Extract the (x, y) coordinate from the center of the cell holding the provided text.  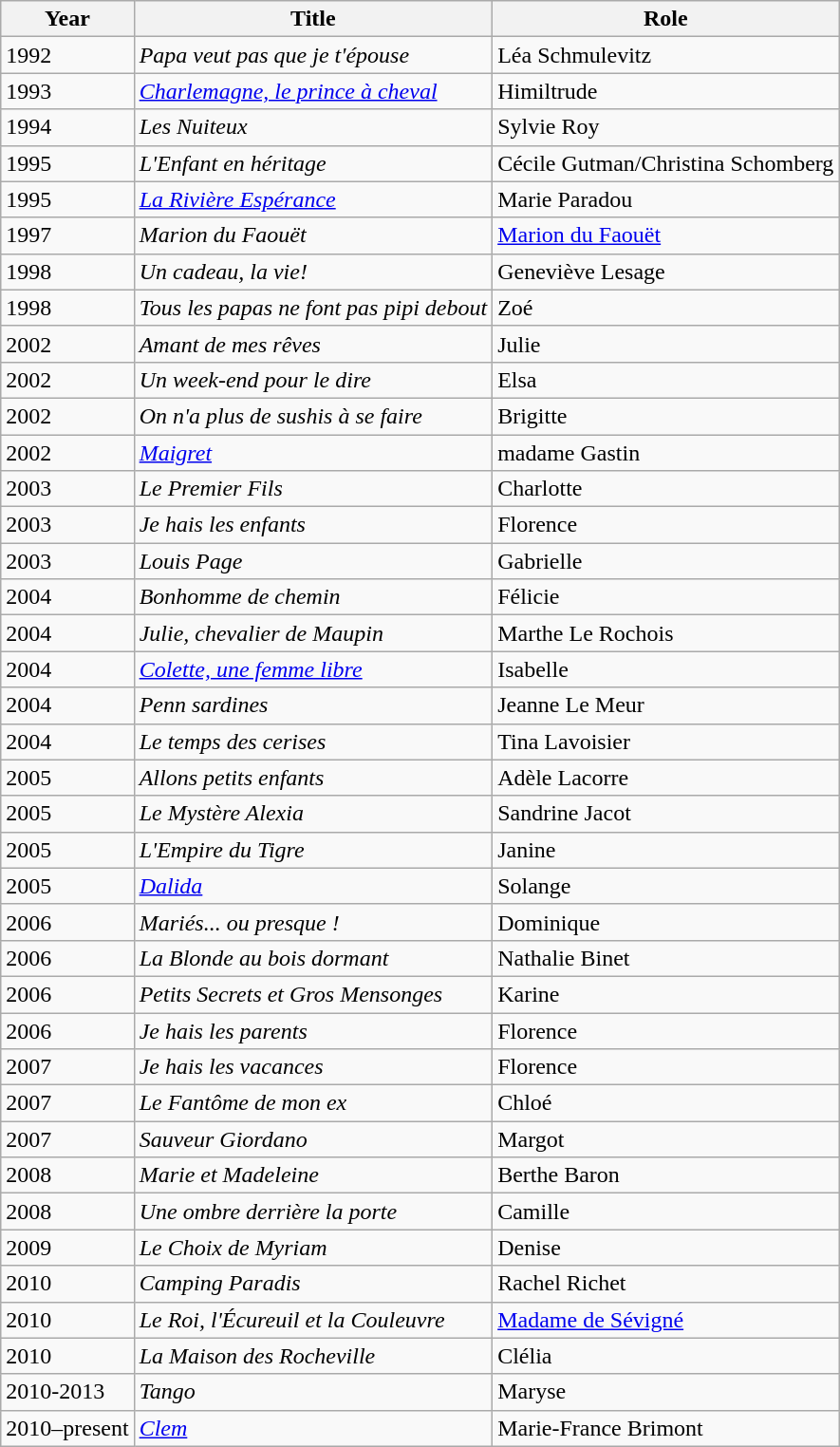
Charlotte (666, 489)
madame Gastin (666, 453)
On n'a plus de sushis à se faire (313, 416)
Julie, chevalier de Maupin (313, 633)
Les Nuiteux (313, 127)
Sauveur Giordano (313, 1139)
Tous les papas ne font pas pipi debout (313, 308)
Rachel Richet (666, 1284)
Marie et Madeleine (313, 1175)
Penn sardines (313, 705)
Le Premier Fils (313, 489)
Maigret (313, 453)
Bonhomme de chemin (313, 597)
Le Roi, l'Écureuil et la Couleuvre (313, 1320)
Julie (666, 344)
Léa Schmulevitz (666, 55)
Marthe Le Rochois (666, 633)
Dominique (666, 922)
Le Mystère Alexia (313, 814)
Clem (313, 1428)
Karine (666, 994)
Colette, une femme libre (313, 669)
Title (313, 19)
Brigitte (666, 416)
Jeanne Le Meur (666, 705)
Louis Page (313, 561)
Solange (666, 886)
Un week-end pour le dire (313, 380)
La Rivière Espérance (313, 199)
Mariés... ou presque ! (313, 922)
Allons petits enfants (313, 778)
Margot (666, 1139)
Role (666, 19)
Nathalie Binet (666, 958)
Marie Paradou (666, 199)
Marie-France Brimont (666, 1428)
Zoé (666, 308)
Une ombre derrière la porte (313, 1212)
Le Fantôme de mon ex (313, 1103)
2010–present (67, 1428)
Gabrielle (666, 561)
Le Choix de Myriam (313, 1248)
1994 (67, 127)
Elsa (666, 380)
Je hais les enfants (313, 525)
Denise (666, 1248)
1993 (67, 91)
Petits Secrets et Gros Mensonges (313, 994)
Janine (666, 850)
1992 (67, 55)
Je hais les parents (313, 1030)
Madame de Sévigné (666, 1320)
Camille (666, 1212)
Papa veut pas que je t'épouse (313, 55)
Amant de mes rêves (313, 344)
Dalida (313, 886)
Félicie (666, 597)
Chloé (666, 1103)
L'Enfant en héritage (313, 163)
Un cadeau, la vie! (313, 272)
Le temps des cerises (313, 742)
Charlemagne, le prince à cheval (313, 91)
Isabelle (666, 669)
Sandrine Jacot (666, 814)
Tango (313, 1392)
Himiltrude (666, 91)
Year (67, 19)
Je hais les vacances (313, 1067)
L'Empire du Tigre (313, 850)
Cécile Gutman/Christina Schomberg (666, 163)
Maryse (666, 1392)
Clélia (666, 1356)
2010-2013 (67, 1392)
Tina Lavoisier (666, 742)
1997 (67, 235)
Camping Paradis (313, 1284)
La Maison des Rocheville (313, 1356)
Geneviève Lesage (666, 272)
La Blonde au bois dormant (313, 958)
Adèle Lacorre (666, 778)
2009 (67, 1248)
Sylvie Roy (666, 127)
Berthe Baron (666, 1175)
